Return (x, y) of the center of cell containing provided text 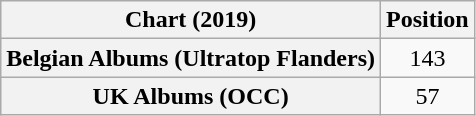
UK Albums (OCC) (191, 96)
Chart (2019) (191, 20)
143 (428, 58)
57 (428, 96)
Belgian Albums (Ultratop Flanders) (191, 58)
Position (428, 20)
